Pinpoint the cell where the given text exists, returning its [x, y] midpoint coordinate. 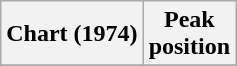
Chart (1974) [72, 34]
Peakposition [189, 34]
